For the text-containing cell, return its midpoint in [x, y] coordinate format. 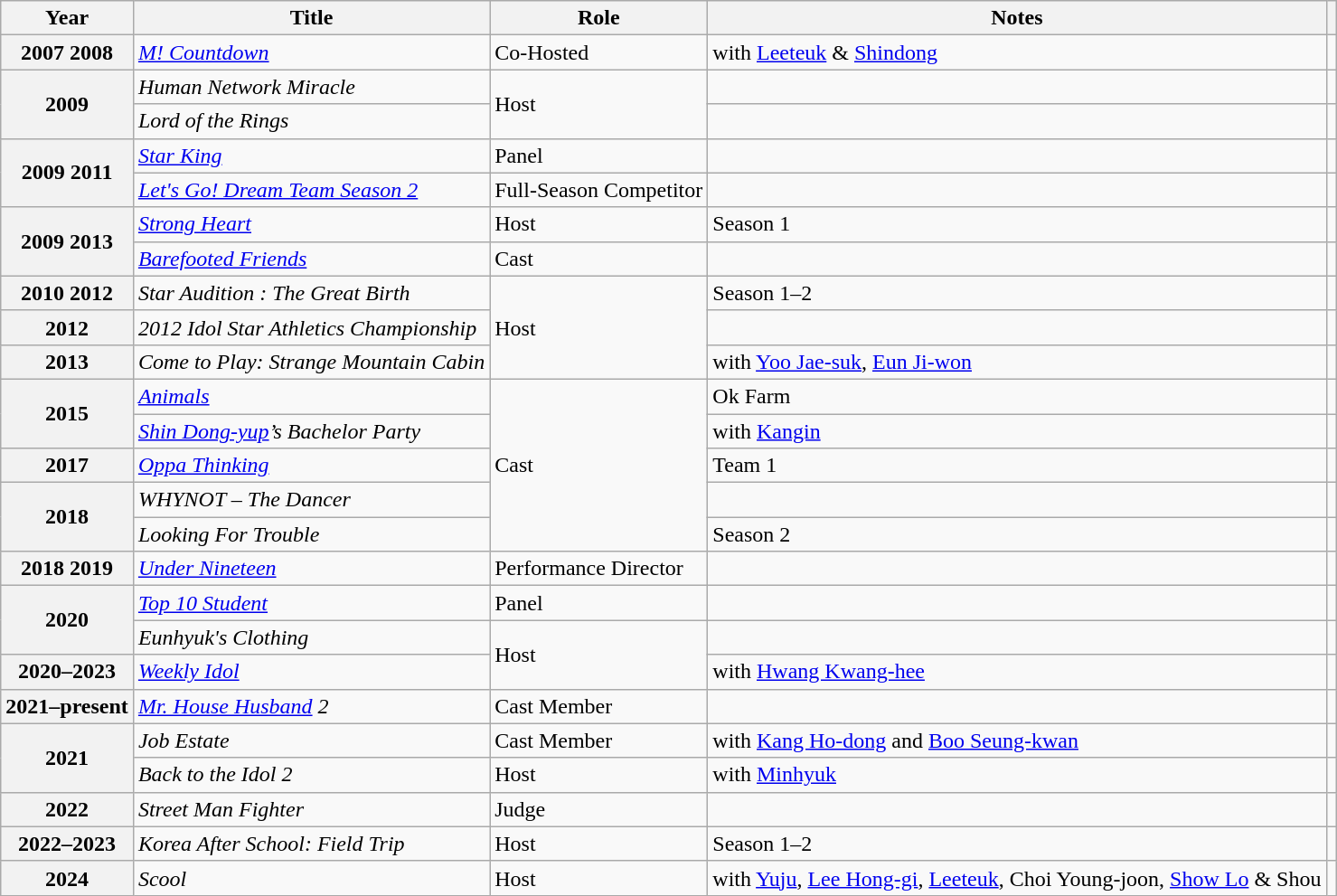
2018 2019 [67, 569]
Come to Play: Strange Mountain Cabin [311, 362]
Notes [1017, 18]
2022 [67, 809]
with Leeteuk & Shindong [1017, 52]
with Kangin [1017, 431]
2017 [67, 466]
2010 2012 [67, 293]
2022–2023 [67, 844]
Star Audition : The Great Birth [311, 293]
2020 [67, 620]
Team 1 [1017, 466]
Scool [311, 878]
2007 2008 [67, 52]
Lord of the Rings [311, 121]
Strong Heart [311, 224]
2009 [67, 104]
2009 2011 [67, 173]
Year [67, 18]
Let's Go! Dream Team Season 2 [311, 190]
2013 [67, 362]
with Hwang Kwang-hee [1017, 672]
Full-Season Competitor [598, 190]
Job Estate [311, 740]
Weekly Idol [311, 672]
WHYNOT – The Dancer [311, 500]
Animals [311, 396]
Under Nineteen [311, 569]
with Minhyuk [1017, 775]
Mr. House Husband 2 [311, 706]
Korea After School: Field Trip [311, 844]
with Yuju, Lee Hong-gi, Leeteuk, Choi Young-joon, Show Lo & Shou [1017, 878]
2015 [67, 413]
Co-Hosted [598, 52]
2012 [67, 327]
2024 [67, 878]
2020–2023 [67, 672]
Street Man Fighter [311, 809]
with Kang Ho-dong and Boo Seung-kwan [1017, 740]
Title [311, 18]
Season 1 [1017, 224]
M! Countdown [311, 52]
Eunhyuk's Clothing [311, 637]
2009 2013 [67, 241]
Star King [311, 156]
Top 10 Student [311, 603]
Barefooted Friends [311, 259]
Human Network Miracle [311, 87]
Performance Director [598, 569]
with Yoo Jae-suk, Eun Ji-won [1017, 362]
Judge [598, 809]
Looking For Trouble [311, 534]
2021–present [67, 706]
Season 2 [1017, 534]
Role [598, 18]
Shin Dong-yup’s Bachelor Party [311, 431]
2012 Idol Star Athletics Championship [311, 327]
2021 [67, 758]
Ok Farm [1017, 396]
Oppa Thinking [311, 466]
Back to the Idol 2 [311, 775]
2018 [67, 517]
